Determine the [x, y] coordinate at the center of the cell enclosing the given text.  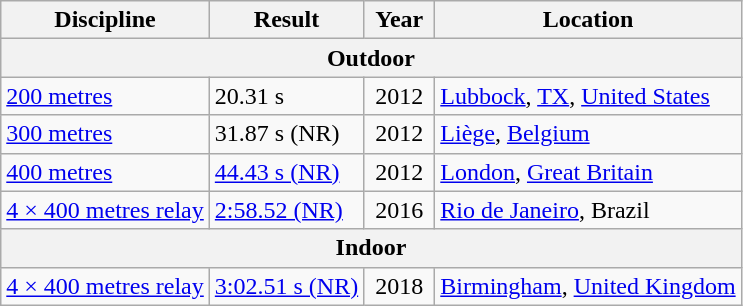
London, Great Britain [588, 172]
Lubbock, TX, United States [588, 96]
300 metres [106, 134]
Result [286, 20]
2018 [400, 286]
2:58.52 (NR) [286, 210]
400 metres [106, 172]
20.31 s [286, 96]
Outdoor [371, 58]
Discipline [106, 20]
Liège, Belgium [588, 134]
44.43 s (NR) [286, 172]
31.87 s (NR) [286, 134]
3:02.51 s (NR) [286, 286]
2016 [400, 210]
Year [400, 20]
Rio de Janeiro, Brazil [588, 210]
Birmingham, United Kingdom [588, 286]
Location [588, 20]
200 metres [106, 96]
Indoor [371, 248]
